Locate the cell with the specified text and output its [X, Y] center coordinate. 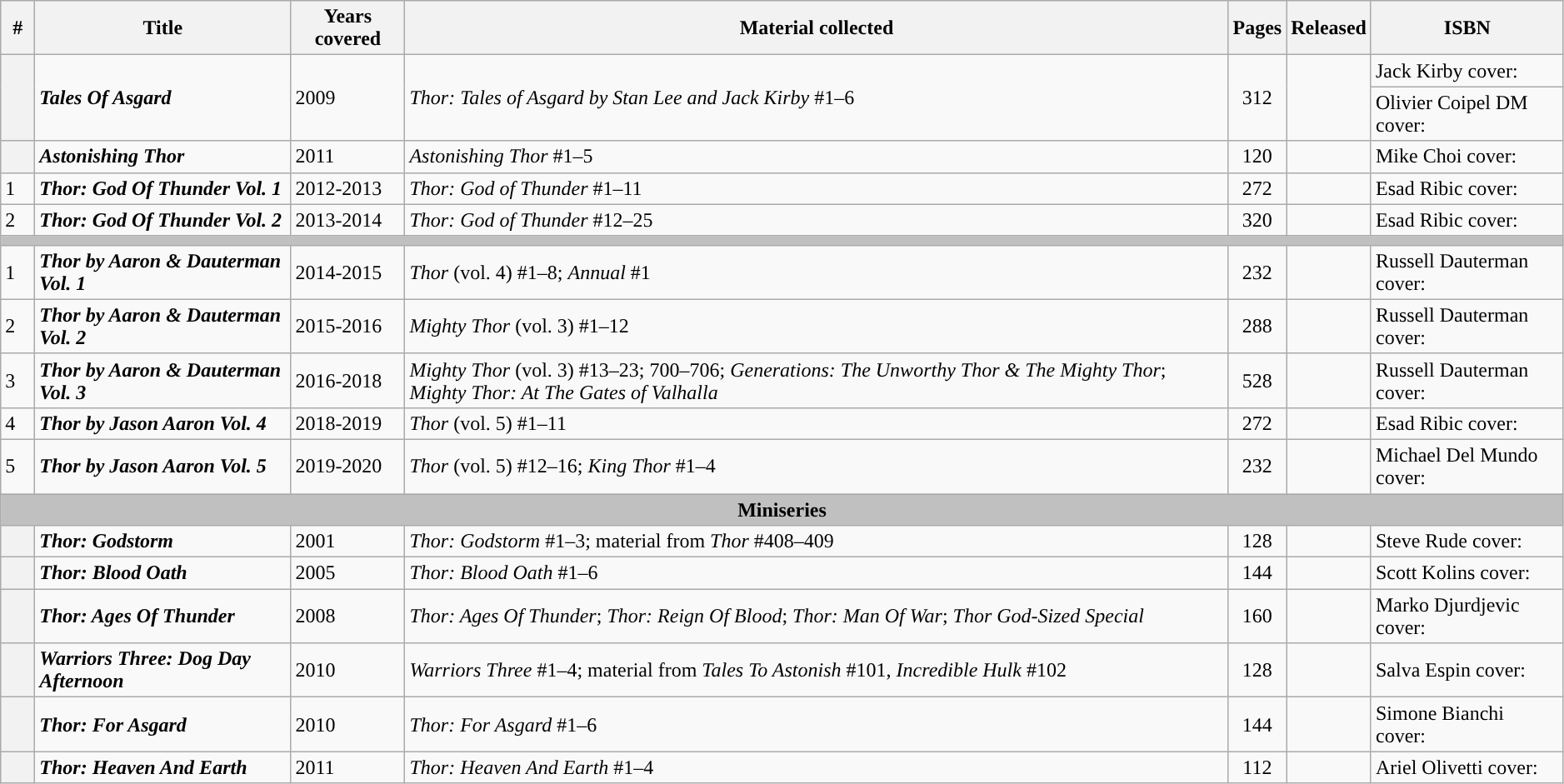
Title [163, 28]
528 [1257, 380]
Thor by Jason Aaron Vol. 4 [163, 423]
Michael Del Mundo cover: [1467, 467]
Thor by Jason Aaron Vol. 5 [163, 467]
Thor: God Of Thunder Vol. 1 [163, 188]
5 [18, 467]
Steve Rude cover: [1467, 542]
2014-2015 [348, 272]
Thor (vol. 5) #12–16; King Thor #1–4 [817, 467]
Thor: For Asgard [163, 725]
288 [1257, 327]
Released [1329, 28]
112 [1257, 767]
Mighty Thor (vol. 3) #13–23; 700–706; Generations: The Unworthy Thor & The Mighty Thor; Mighty Thor: At The Gates of Valhalla [817, 380]
ISBN [1467, 28]
Thor (vol. 4) #1–8; Annual #1 [817, 272]
Simone Bianchi cover: [1467, 725]
120 [1257, 157]
2015-2016 [348, 327]
# [18, 28]
Pages [1257, 28]
Years covered [348, 28]
Marko Djurdjevic cover: [1467, 617]
2001 [348, 542]
2008 [348, 617]
Thor: Blood Oath #1–6 [817, 573]
Scott Kolins cover: [1467, 573]
312 [1257, 98]
Warriors Three #1–4; material from Tales To Astonish #101, Incredible Hulk #102 [817, 670]
3 [18, 380]
Warriors Three: Dog Day Afternoon [163, 670]
Mike Choi cover: [1467, 157]
2018-2019 [348, 423]
Ariel Olivetti cover: [1467, 767]
Thor by Aaron & Dauterman Vol. 1 [163, 272]
Thor: Godstorm [163, 542]
Thor by Aaron & Dauterman Vol. 2 [163, 327]
2016-2018 [348, 380]
Thor: For Asgard #1–6 [817, 725]
2012-2013 [348, 188]
Thor: Ages Of Thunder; Thor: Reign Of Blood; Thor: Man Of War; Thor God-Sized Special [817, 617]
Tales Of Asgard [163, 98]
Thor: God of Thunder #1–11 [817, 188]
160 [1257, 617]
320 [1257, 220]
Astonishing Thor [163, 157]
Olivier Coipel DM cover: [1467, 113]
Thor: Heaven And Earth #1–4 [817, 767]
2005 [348, 573]
Salva Espin cover: [1467, 670]
Material collected [817, 28]
Thor: Godstorm #1–3; material from Thor #408–409 [817, 542]
Thor: God Of Thunder Vol. 2 [163, 220]
Thor: Blood Oath [163, 573]
Thor: Heaven And Earth [163, 767]
Thor: Ages Of Thunder [163, 617]
2009 [348, 98]
2019-2020 [348, 467]
Thor: God of Thunder #12–25 [817, 220]
Thor: Tales of Asgard by Stan Lee and Jack Kirby #1–6 [817, 98]
4 [18, 423]
Miniseries [782, 509]
2013-2014 [348, 220]
Thor by Aaron & Dauterman Vol. 3 [163, 380]
Astonishing Thor #1–5 [817, 157]
Jack Kirby cover: [1467, 71]
Thor (vol. 5) #1–11 [817, 423]
Mighty Thor (vol. 3) #1–12 [817, 327]
